Return [X, Y] of the center of cell containing provided text 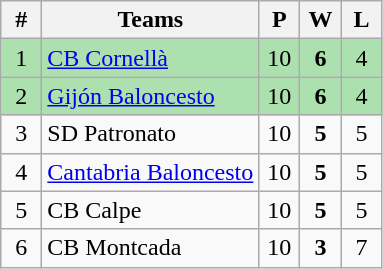
SD Patronato [150, 134]
1 [22, 58]
CB Cornellà [150, 58]
Gijón Baloncesto [150, 96]
2 [22, 96]
CB Calpe [150, 210]
Teams [150, 20]
CB Montcada [150, 248]
7 [362, 248]
P [280, 20]
L [362, 20]
W [320, 20]
Cantabria Baloncesto [150, 172]
# [22, 20]
